Identify which cell holds the provided text, then report its (X, Y) central coordinate. 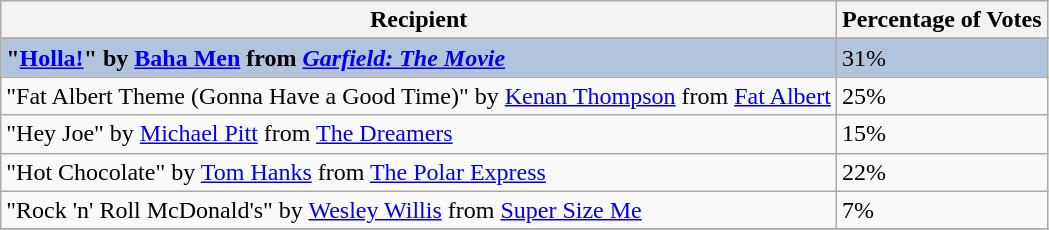
22% (942, 172)
Recipient (419, 20)
"Hot Chocolate" by Tom Hanks from The Polar Express (419, 172)
"Holla!" by Baha Men from Garfield: The Movie (419, 58)
"Hey Joe" by Michael Pitt from The Dreamers (419, 134)
"Fat Albert Theme (Gonna Have a Good Time)" by Kenan Thompson from Fat Albert (419, 96)
"Rock 'n' Roll McDonald's" by Wesley Willis from Super Size Me (419, 210)
31% (942, 58)
25% (942, 96)
7% (942, 210)
15% (942, 134)
Percentage of Votes (942, 20)
